Find where the given text appears and provide that cell's center as [x, y] coordinate. 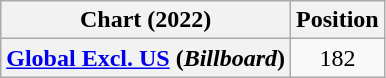
Chart (2022) [146, 20]
Position [338, 20]
Global Excl. US (Billboard) [146, 58]
182 [338, 58]
